Determine the (X, Y) coordinate at the center of the cell enclosing the given text.  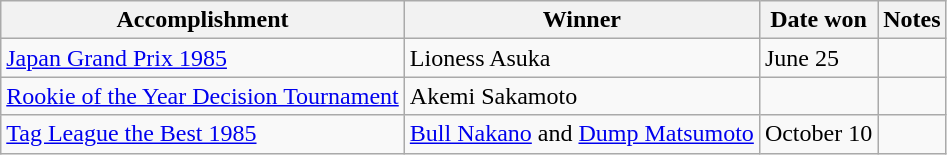
Notes (912, 20)
June 25 (818, 58)
Japan Grand Prix 1985 (203, 58)
Akemi Sakamoto (582, 96)
Lioness Asuka (582, 58)
Bull Nakano and Dump Matsumoto (582, 134)
Rookie of the Year Decision Tournament (203, 96)
Winner (582, 20)
October 10 (818, 134)
Tag League the Best 1985 (203, 134)
Accomplishment (203, 20)
Date won (818, 20)
